Locate the cell with the specified text and output its [X, Y] center coordinate. 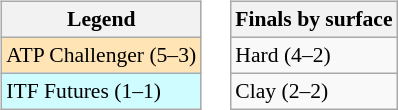
ITF Futures (1–1) [101, 91]
Clay (2–2) [314, 91]
ATP Challenger (5–3) [101, 55]
Finals by surface [314, 20]
Legend [101, 20]
Hard (4–2) [314, 55]
